Return the [X, Y] coordinate for the center point of the cell that contains the specified text.  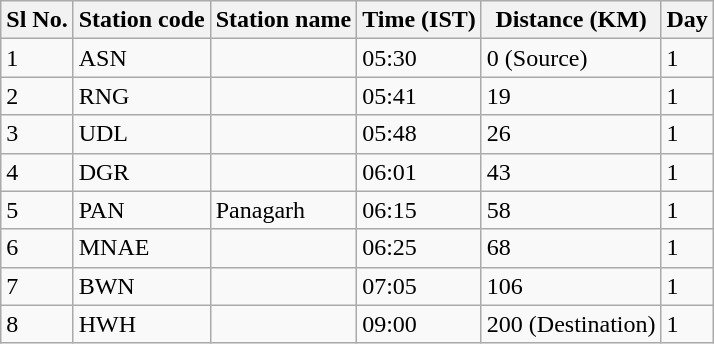
ASN [142, 58]
200 (Destination) [571, 324]
5 [37, 210]
MNAE [142, 248]
26 [571, 134]
07:05 [420, 286]
06:25 [420, 248]
Station code [142, 20]
UDL [142, 134]
DGR [142, 172]
19 [571, 96]
RNG [142, 96]
3 [37, 134]
6 [37, 248]
Day [687, 20]
Time (IST) [420, 20]
43 [571, 172]
58 [571, 210]
HWH [142, 324]
7 [37, 286]
Distance (KM) [571, 20]
06:15 [420, 210]
106 [571, 286]
Sl No. [37, 20]
05:41 [420, 96]
06:01 [420, 172]
05:30 [420, 58]
2 [37, 96]
0 (Source) [571, 58]
BWN [142, 286]
Station name [283, 20]
68 [571, 248]
4 [37, 172]
Panagarh [283, 210]
8 [37, 324]
09:00 [420, 324]
PAN [142, 210]
05:48 [420, 134]
